For the text-containing cell, return its midpoint in (X, Y) coordinate format. 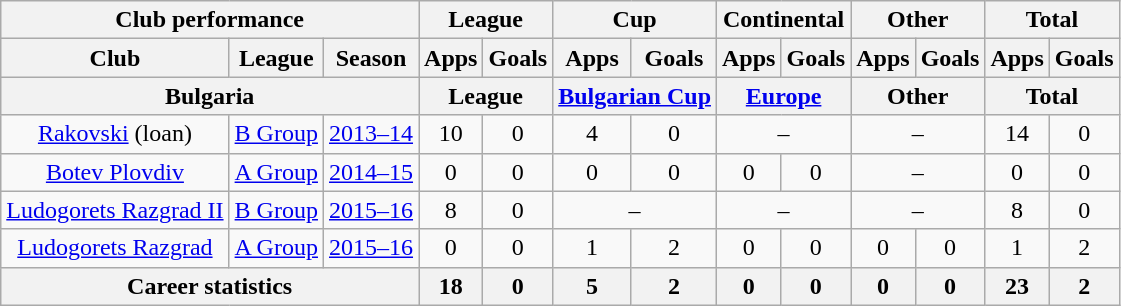
2014–15 (370, 172)
4 (592, 134)
Ludogorets Razgrad II (115, 210)
Ludogorets Razgrad (115, 248)
Bulgarian Cup (635, 96)
10 (451, 134)
Career statistics (210, 286)
Rakovski (loan) (115, 134)
Season (370, 58)
Club performance (210, 20)
Bulgaria (210, 96)
5 (592, 286)
Europe (784, 96)
2013–14 (370, 134)
14 (1017, 134)
Club (115, 58)
18 (451, 286)
Cup (635, 20)
23 (1017, 286)
Continental (784, 20)
Botev Plovdiv (115, 172)
